Extract the [X, Y] coordinate from the center of the cell holding the provided text.  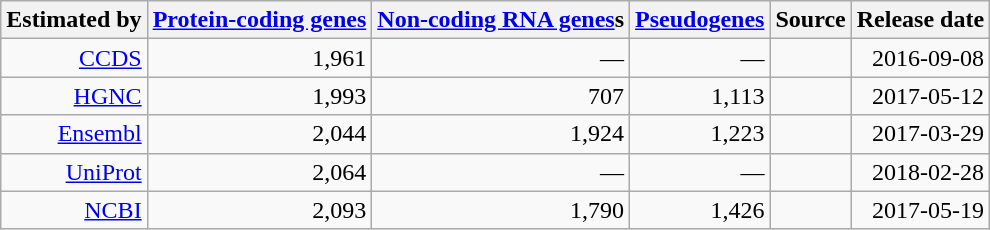
1,924 [501, 134]
2,093 [260, 210]
CCDS [74, 58]
NCBI [74, 210]
1,426 [700, 210]
707 [501, 96]
Protein-coding genes [260, 20]
Estimated by [74, 20]
2017-03-29 [920, 134]
1,790 [501, 210]
HGNC [74, 96]
2,064 [260, 172]
Pseudogenes [700, 20]
2017-05-19 [920, 210]
1,961 [260, 58]
2,044 [260, 134]
1,223 [700, 134]
2018-02-28 [920, 172]
Source [810, 20]
Non-coding RNA geness [501, 20]
1,993 [260, 96]
2016-09-08 [920, 58]
Ensembl [74, 134]
1,113 [700, 96]
2017-05-12 [920, 96]
UniProt [74, 172]
Release date [920, 20]
